Extract the [x, y] coordinate from the center of the cell holding the provided text.  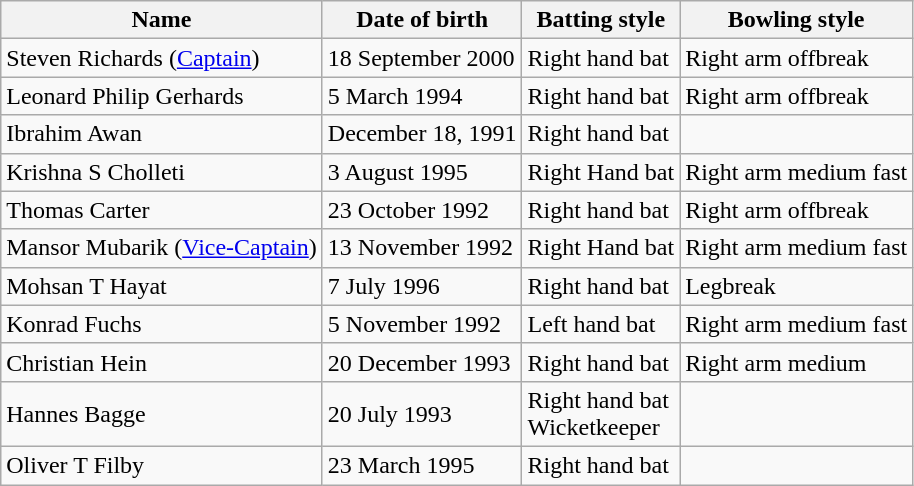
Steven Richards (Captain) [162, 58]
7 July 1996 [422, 286]
5 November 1992 [422, 324]
Leonard Philip Gerhards [162, 96]
Left hand bat [601, 324]
Right arm medium [796, 362]
Ibrahim Awan [162, 134]
Thomas Carter [162, 210]
Bowling style [796, 20]
Batting style [601, 20]
20 July 1993 [422, 414]
Right hand batWicketkeeper [601, 414]
18 September 2000 [422, 58]
Konrad Fuchs [162, 324]
5 March 1994 [422, 96]
20 December 1993 [422, 362]
Date of birth [422, 20]
23 October 1992 [422, 210]
Christian Hein [162, 362]
December 18, 1991 [422, 134]
Mohsan T Hayat [162, 286]
Name [162, 20]
Hannes Bagge [162, 414]
23 March 1995 [422, 465]
3 August 1995 [422, 172]
Legbreak [796, 286]
Oliver T Filby [162, 465]
Krishna S Cholleti [162, 172]
Mansor Mubarik (Vice-Captain) [162, 248]
13 November 1992 [422, 248]
